From the cell containing the given text, extract its center point as [X, Y] coordinate. 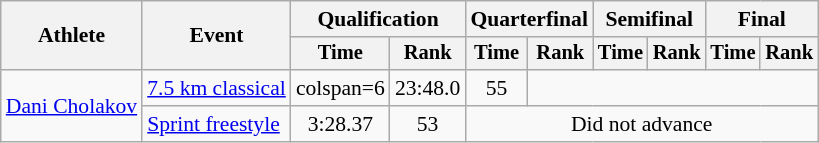
Dani Cholakov [72, 106]
Quarterfinal [529, 19]
55 [496, 88]
Athlete [72, 36]
Qualification [378, 19]
colspan=6 [340, 88]
7.5 km classical [216, 88]
Sprint freestyle [216, 124]
53 [428, 124]
Final [761, 19]
Event [216, 36]
Semifinal [649, 19]
Did not advance [642, 124]
3:28.37 [340, 124]
23:48.0 [428, 88]
